Pinpoint the cell where the given text exists, returning its (X, Y) midpoint coordinate. 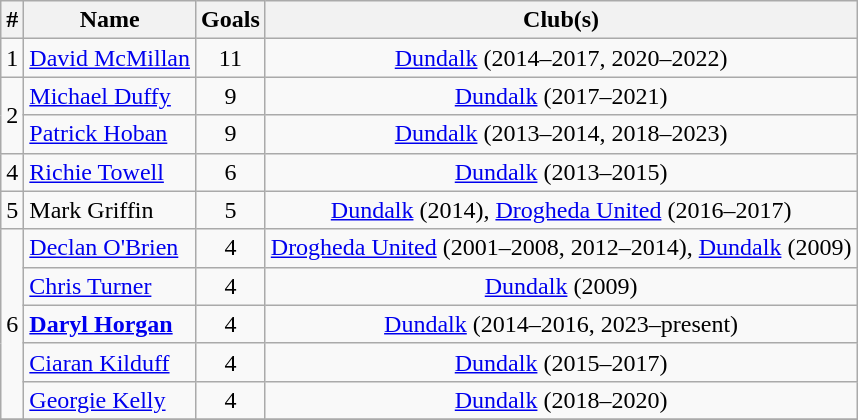
Declan O'Brien (110, 248)
Goals (231, 20)
Mark Griffin (110, 210)
Dundalk (2014–2016, 2023–present) (561, 324)
2 (12, 115)
Patrick Hoban (110, 134)
Club(s) (561, 20)
Daryl Horgan (110, 324)
Dundalk (2013–2015) (561, 172)
David McMillan (110, 58)
Dundalk (2017–2021) (561, 96)
Dundalk (2014), Drogheda United (2016–2017) (561, 210)
Dundalk (2013–2014, 2018–2023) (561, 134)
# (12, 20)
1 (12, 58)
Dundalk (2018–2020) (561, 400)
Dundalk (2015–2017) (561, 362)
Dundalk (2014–2017, 2020–2022) (561, 58)
Michael Duffy (110, 96)
Dundalk (2009) (561, 286)
Drogheda United (2001–2008, 2012–2014), Dundalk (2009) (561, 248)
Chris Turner (110, 286)
Richie Towell (110, 172)
11 (231, 58)
Georgie Kelly (110, 400)
Ciaran Kilduff (110, 362)
Name (110, 20)
